Output the (x, y) coordinate of the center of the cell containing the given text.  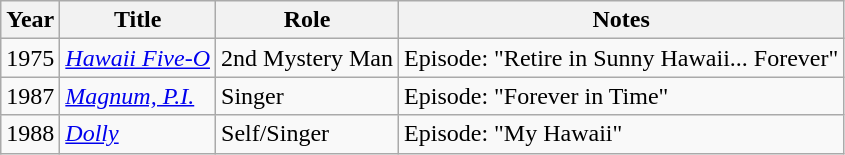
2nd Mystery Man (308, 58)
Singer (308, 96)
Episode: "Retire in Sunny Hawaii... Forever" (622, 58)
Role (308, 20)
Hawaii Five-O (138, 58)
Episode: "Forever in Time" (622, 96)
Episode: "My Hawaii" (622, 134)
Self/Singer (308, 134)
Title (138, 20)
Magnum, P.I. (138, 96)
Dolly (138, 134)
Notes (622, 20)
1975 (30, 58)
1987 (30, 96)
1988 (30, 134)
Year (30, 20)
